Pinpoint the cell where the given text exists, returning its (X, Y) midpoint coordinate. 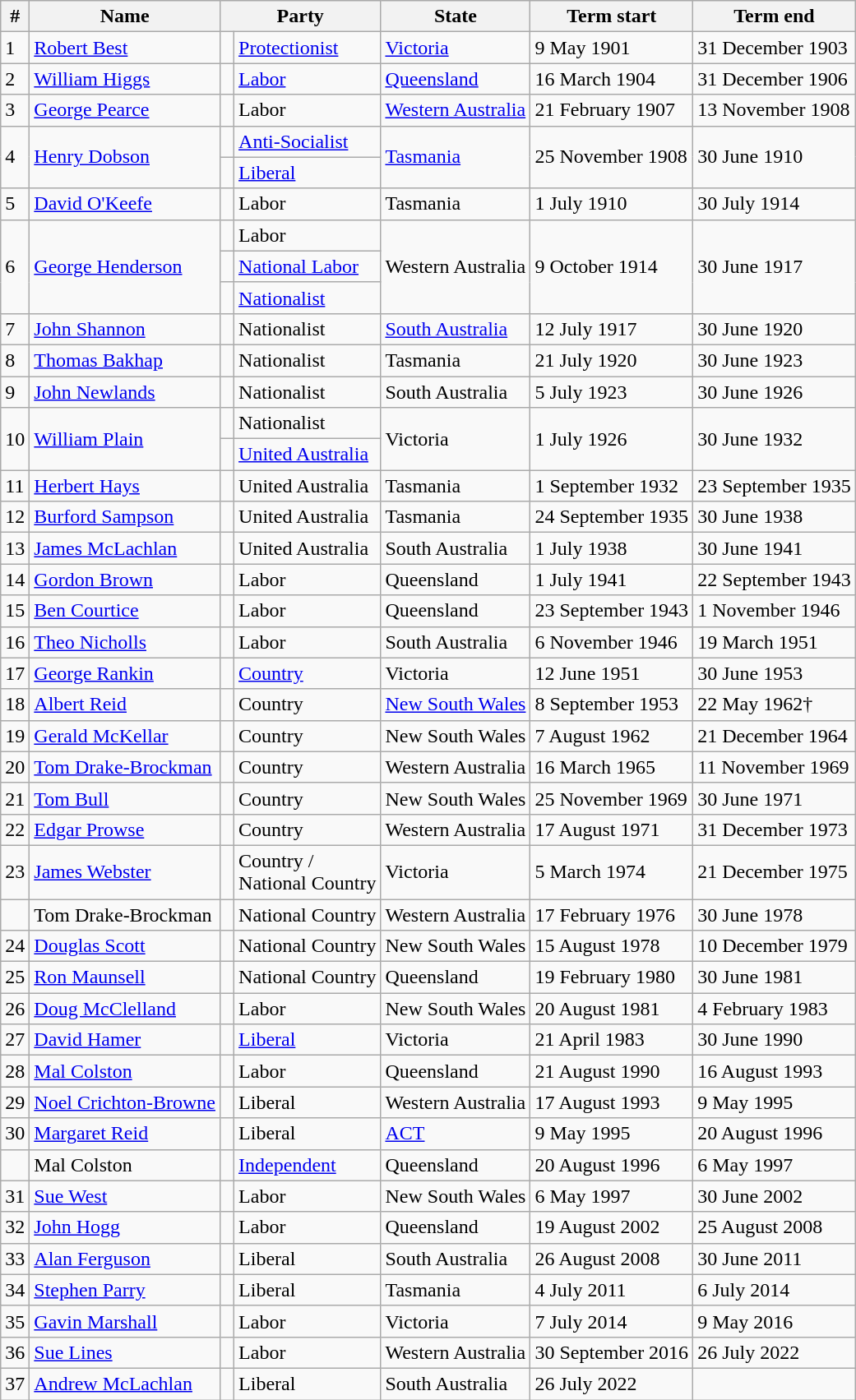
Term start (612, 16)
12 (15, 517)
6 July 2014 (775, 1290)
Term end (775, 16)
30 June 1938 (775, 517)
Protectionist (308, 48)
7 August 1962 (612, 736)
8 September 1953 (612, 705)
19 (15, 736)
28 (15, 1071)
Margaret Reid (125, 1134)
9 May 2016 (775, 1321)
25 August 2008 (775, 1227)
John Newlands (125, 392)
Edgar Prowse (125, 829)
Theo Nicholls (125, 642)
25 (15, 977)
6 November 1946 (612, 642)
19 March 1951 (775, 642)
4 (15, 157)
31 December 1903 (775, 48)
21 December 1975 (775, 871)
32 (15, 1227)
21 August 1990 (612, 1071)
Robert Best (125, 48)
30 June 1923 (775, 360)
18 (15, 705)
1 July 1941 (612, 580)
30 June 1932 (775, 439)
6 (15, 266)
George Rankin (125, 673)
15 August 1978 (612, 946)
Thomas Bakhap (125, 360)
22 September 1943 (775, 580)
Herbert Hays (125, 486)
2 (15, 79)
11 (15, 486)
12 July 1917 (612, 329)
20 August 1981 (612, 1009)
Albert Reid (125, 705)
30 June 1926 (775, 392)
30 June 1917 (775, 266)
ACT (456, 1134)
23 September 1935 (775, 486)
Andrew McLachlan (125, 1384)
Independent (308, 1165)
3 (15, 110)
21 February 1907 (612, 110)
Henry Dobson (125, 157)
16 (15, 642)
Ben Courtice (125, 611)
22 (15, 829)
20 (15, 767)
7 (15, 329)
Anti-Socialist (308, 141)
31 (15, 1196)
Stephen Parry (125, 1290)
36 (15, 1352)
16 August 1993 (775, 1071)
25 November 1969 (612, 798)
31 December 1973 (775, 829)
30 June 1978 (775, 915)
12 June 1951 (612, 673)
34 (15, 1290)
1 September 1932 (612, 486)
5 March 1974 (612, 871)
# (15, 16)
30 June 1941 (775, 548)
Burford Sampson (125, 517)
16 March 1904 (612, 79)
8 (15, 360)
William Higgs (125, 79)
5 (15, 204)
1 July 1910 (612, 204)
30 July 1914 (775, 204)
30 (15, 1134)
Doug McClelland (125, 1009)
State (456, 16)
26 (15, 1009)
35 (15, 1321)
John Shannon (125, 329)
19 February 1980 (612, 977)
23 September 1943 (612, 611)
Party (299, 16)
21 December 1964 (775, 736)
16 March 1965 (612, 767)
5 July 1923 (612, 392)
17 August 1993 (612, 1102)
24 September 1935 (612, 517)
33 (15, 1259)
Sue Lines (125, 1352)
Country /National Country (308, 871)
David Hamer (125, 1040)
9 (15, 392)
27 (15, 1040)
25 November 1908 (612, 157)
Douglas Scott (125, 946)
4 July 2011 (612, 1290)
James Webster (125, 871)
14 (15, 580)
21 (15, 798)
Gerald McKellar (125, 736)
9 May 1901 (612, 48)
30 June 2011 (775, 1259)
Ron Maunsell (125, 977)
37 (15, 1384)
21 April 1983 (612, 1040)
22 May 1962† (775, 705)
19 August 2002 (612, 1227)
Tom Bull (125, 798)
David O'Keefe (125, 204)
30 September 2016 (612, 1352)
31 December 1906 (775, 79)
29 (15, 1102)
30 June 1920 (775, 329)
30 June 1981 (775, 977)
Alan Ferguson (125, 1259)
30 June 2002 (775, 1196)
11 November 1969 (775, 767)
17 August 1971 (612, 829)
John Hogg (125, 1227)
15 (15, 611)
1 November 1946 (775, 611)
George Henderson (125, 266)
24 (15, 946)
Sue West (125, 1196)
4 February 1983 (775, 1009)
Gavin Marshall (125, 1321)
1 July 1938 (612, 548)
1 (15, 48)
James McLachlan (125, 548)
10 (15, 439)
30 June 1990 (775, 1040)
13 (15, 548)
30 June 1910 (775, 157)
10 December 1979 (775, 946)
17 February 1976 (612, 915)
17 (15, 673)
26 August 2008 (612, 1259)
9 October 1914 (612, 266)
30 June 1971 (775, 798)
National Labor (308, 266)
Gordon Brown (125, 580)
Noel Crichton-Browne (125, 1102)
1 July 1926 (612, 439)
13 November 1908 (775, 110)
30 June 1953 (775, 673)
7 July 2014 (612, 1321)
23 (15, 871)
Name (125, 16)
William Plain (125, 439)
21 July 1920 (612, 360)
George Pearce (125, 110)
